Return (x, y) of the center of cell containing provided text 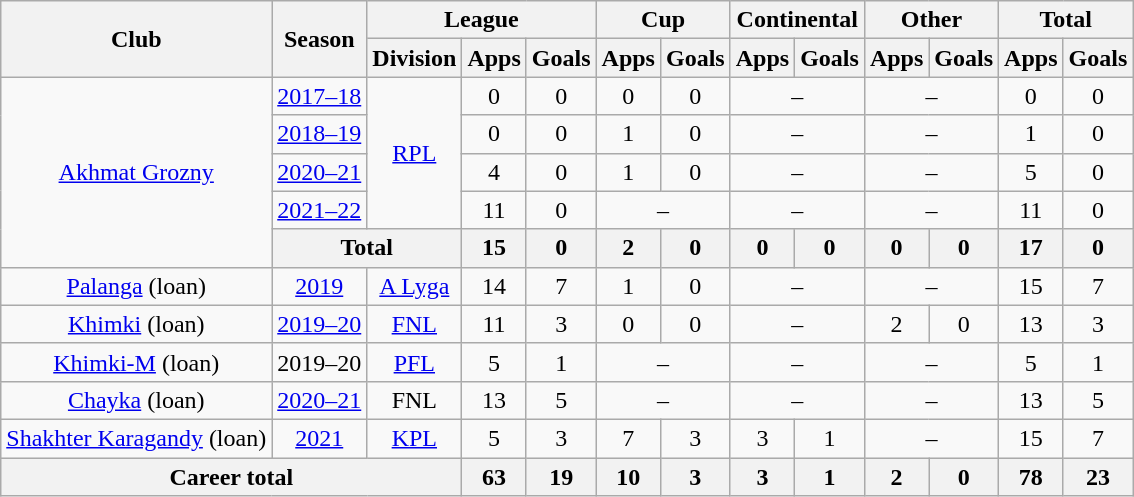
League (482, 20)
Other (931, 20)
14 (494, 286)
PFL (414, 362)
Continental (797, 20)
Akhmat Grozny (136, 172)
2021–22 (320, 210)
RPL (414, 153)
Season (320, 39)
10 (628, 477)
Palanga (loan) (136, 286)
2017–18 (320, 96)
Division (414, 58)
KPL (414, 438)
Career total (232, 477)
Shakhter Karagandy (loan) (136, 438)
2018–19 (320, 134)
78 (1031, 477)
19 (561, 477)
2021 (320, 438)
A Lyga (414, 286)
Khimki-M (loan) (136, 362)
17 (1031, 248)
Cup (663, 20)
23 (1098, 477)
Chayka (loan) (136, 400)
Khimki (loan) (136, 324)
4 (494, 172)
2019 (320, 286)
63 (494, 477)
Club (136, 39)
